Detect which cell encompasses the target text, then output its [x, y] center coordinate. 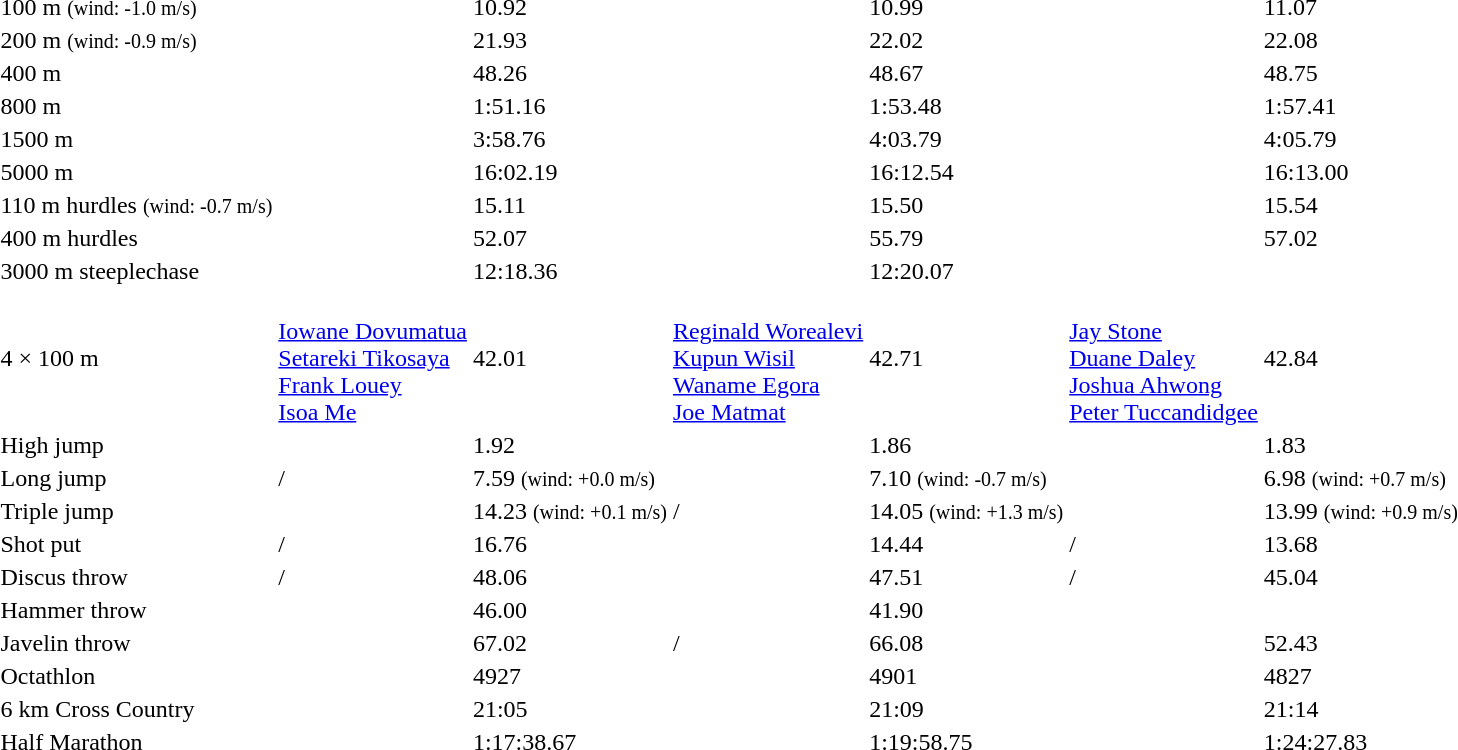
Jay StoneDuane DaleyJoshua AhwongPeter Tuccandidgee [1164, 358]
48.67 [966, 73]
16:12.54 [966, 172]
7.59 (wind: +0.0 m/s) [570, 478]
14.05 (wind: +1.3 m/s) [966, 511]
16.76 [570, 544]
67.02 [570, 643]
Reginald Worealevi Kupun Wisil Waname Egora Joe Matmat [768, 358]
15.11 [570, 205]
46.00 [570, 610]
55.79 [966, 238]
47.51 [966, 577]
15.50 [966, 205]
3:58.76 [570, 139]
41.90 [966, 610]
4901 [966, 676]
42.01 [570, 358]
16:02.19 [570, 172]
52.07 [570, 238]
Iowane Dovumatua Setareki Tikosaya Frank Louey Isoa Me [373, 358]
1:53.48 [966, 106]
12:18.36 [570, 271]
42.71 [966, 358]
1.92 [570, 445]
48.06 [570, 577]
12:20.07 [966, 271]
4927 [570, 676]
1.86 [966, 445]
66.08 [966, 643]
14.44 [966, 544]
7.10 (wind: -0.7 m/s) [966, 478]
14.23 (wind: +0.1 m/s) [570, 511]
1:51.16 [570, 106]
21:05 [570, 709]
22.02 [966, 40]
21.93 [570, 40]
21:09 [966, 709]
48.26 [570, 73]
4:03.79 [966, 139]
